Scan for the cell matching the given text and deliver its (x, y) coordinate at center. 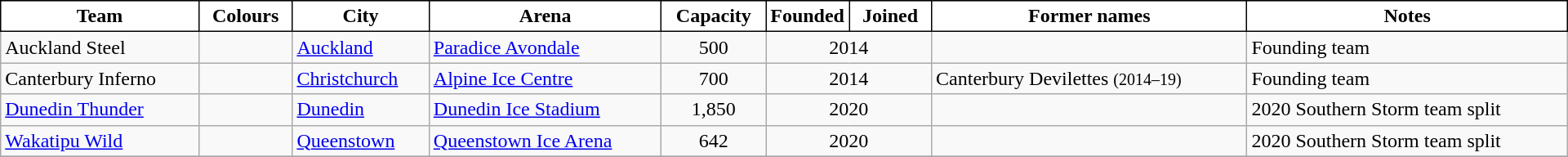
Notes (1407, 16)
Dunedin (361, 110)
700 (714, 78)
Queenstown (361, 141)
1,850 (714, 110)
City (361, 16)
Joined (890, 16)
Paradice Avondale (546, 47)
642 (714, 141)
Wakatipu Wild (100, 141)
500 (714, 47)
Colours (245, 16)
Alpine Ice Centre (546, 78)
Former names (1089, 16)
Canterbury Devilettes (2014–19) (1089, 78)
Dunedin Thunder (100, 110)
Arena (546, 16)
Christchurch (361, 78)
Dunedin Ice Stadium (546, 110)
Canterbury Inferno (100, 78)
Auckland Steel (100, 47)
Team (100, 16)
Queenstown Ice Arena (546, 141)
Capacity (714, 16)
Founded (808, 16)
Auckland (361, 47)
